Return the [x, y] coordinate for the center point of the cell that contains the specified text.  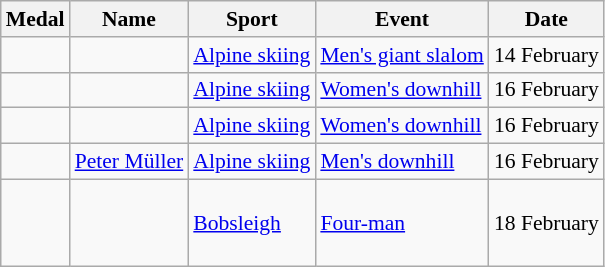
18 February [546, 222]
Name [130, 19]
Men's giant slalom [402, 55]
Men's downhill [402, 162]
Medal [36, 19]
Event [402, 19]
Bobsleigh [252, 222]
Date [546, 19]
14 February [546, 55]
Four-man [402, 222]
Sport [252, 19]
Peter Müller [130, 162]
